Pinpoint the cell where the given text exists, returning its [x, y] midpoint coordinate. 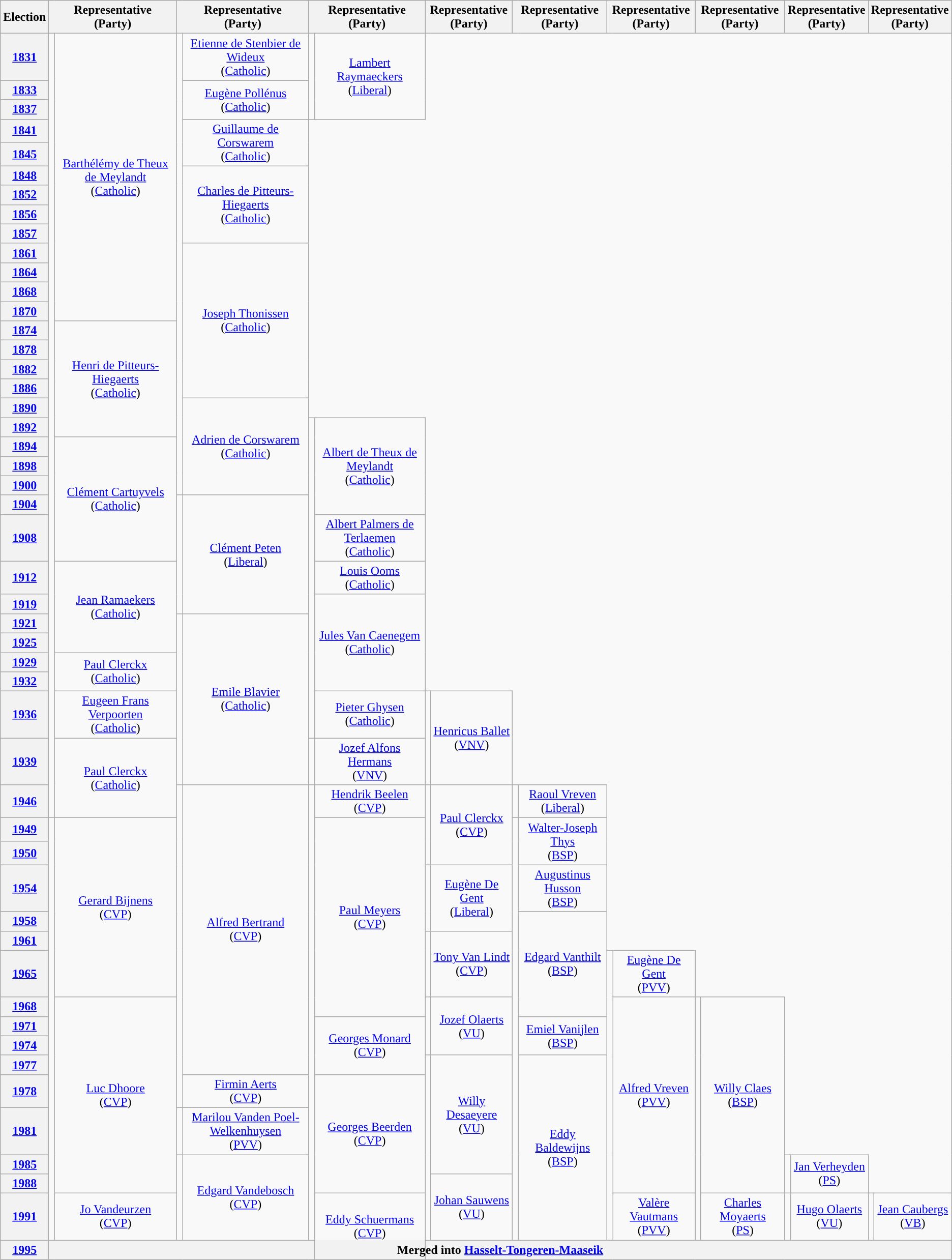
1968 [24, 1007]
Johan Sauwens(VU) [472, 1207]
1929 [24, 662]
Charles de Pitteurs-Hiegaerts(Catholic) [245, 204]
1950 [24, 853]
Paul Meyers(CVP) [369, 917]
Jo Vandeurzen(CVP) [116, 1217]
1868 [24, 291]
1886 [24, 389]
1852 [24, 195]
Raoul Vreven(Liberal) [562, 802]
Pieter Ghysen(Catholic) [369, 715]
1892 [24, 427]
1861 [24, 253]
Jules Van Caenegem(Catholic) [369, 642]
Lambert Raymaeckers(Liberal) [369, 76]
Jozef Alfons Hermans(VNV) [369, 761]
1965 [24, 974]
1932 [24, 682]
Louis Ooms(Catholic) [369, 578]
1870 [24, 311]
1894 [24, 447]
1848 [24, 175]
Emiel Vanijlen(BSP) [562, 1036]
Hendrik Beelen(CVP) [369, 802]
1978 [24, 1091]
1974 [24, 1045]
1995 [24, 1250]
Jan Verheyden(PS) [829, 1174]
Eugène Pollénus(Catholic) [245, 100]
1890 [24, 408]
Etienne de Stenbier de Wideux(Catholic) [245, 57]
1841 [24, 131]
Clément Peten(Liberal) [245, 554]
1908 [24, 538]
1921 [24, 623]
1837 [24, 109]
Eugeen Frans Verpoorten(Catholic) [116, 715]
Willy Desaeyere(VU) [472, 1114]
Alfred Bertrand(CVP) [245, 930]
Willy Claes(BSP) [743, 1095]
Barthélémy de Theux de Meylandt(Catholic) [116, 177]
1971 [24, 1026]
Georges Beerden(CVP) [369, 1133]
1991 [24, 1217]
1958 [24, 921]
Joseph Thonissen(Catholic) [245, 320]
Gerard Bijnens(CVP) [116, 907]
Hugo Olaerts(VU) [829, 1217]
Eddy Baldewijns(BSP) [562, 1148]
Election [24, 17]
1912 [24, 578]
1833 [24, 90]
1988 [24, 1184]
Merged into Hasselt-Tongeren-Maaseik [500, 1250]
Georges Monard(CVP) [369, 1045]
Paul Clerckx(CVP) [472, 825]
1900 [24, 485]
Alfred Vreven(PVV) [654, 1095]
Luc Dhoore(CVP) [116, 1095]
Emile Blavier(Catholic) [245, 699]
Edgard Vanthilt(BSP) [562, 964]
Charles Moyaerts(PS) [743, 1217]
1845 [24, 154]
1961 [24, 941]
Clément Cartuyvels(Catholic) [116, 499]
1925 [24, 642]
Eugène De Gent(Liberal) [472, 898]
1936 [24, 715]
1954 [24, 888]
1874 [24, 331]
Jozef Olaerts(VU) [472, 1026]
Walter-Joseph Thys(BSP) [562, 841]
1878 [24, 350]
1946 [24, 802]
1985 [24, 1164]
1864 [24, 272]
Firmin Aerts(CVP) [245, 1091]
1856 [24, 214]
Henricus Ballet(VNV) [472, 738]
1949 [24, 830]
1857 [24, 233]
Albert Palmers de Terlaemen(Catholic) [369, 538]
Henri de Pitteurs-Hiegaerts(Catholic) [116, 379]
Valère Vautmans(PVV) [654, 1217]
1977 [24, 1065]
Tony Van Lindt(CVP) [472, 964]
Adrien de Corswarem(Catholic) [245, 447]
Marilou Vanden Poel-Welkenhuysen(PVV) [245, 1131]
1898 [24, 466]
Edgard Vandebosch(CVP) [245, 1197]
1882 [24, 369]
Eugène De Gent(PVV) [654, 974]
Jean Ramaekers(Catholic) [116, 606]
1939 [24, 761]
Guillaume de Corswarem(Catholic) [245, 142]
Albert de Theux de Meylandt(Catholic) [369, 466]
1981 [24, 1131]
Eddy Schuermans(CVP) [369, 1226]
1919 [24, 604]
Jean Caubergs(VB) [913, 1217]
1904 [24, 505]
1831 [24, 57]
Augustinus Husson(BSP) [562, 888]
